Search for the cell housing the specified text and yield its (x, y) center coordinate. 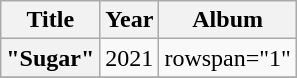
rowspan="1" (228, 58)
2021 (130, 58)
Year (130, 20)
Title (50, 20)
Album (228, 20)
"Sugar" (50, 58)
